Identify which cell holds the provided text, then report its [x, y] central coordinate. 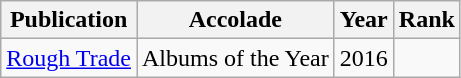
Albums of the Year [235, 58]
Rank [426, 20]
Rough Trade [69, 58]
2016 [364, 58]
Year [364, 20]
Publication [69, 20]
Accolade [235, 20]
